Determine the (x, y) coordinate at the center of the cell enclosing the given text.  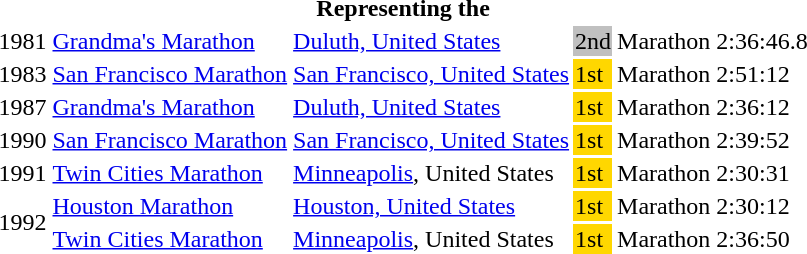
Houston, United States (432, 206)
2nd (594, 41)
Houston Marathon (170, 206)
